From the cell containing the given text, extract its center point as [x, y] coordinate. 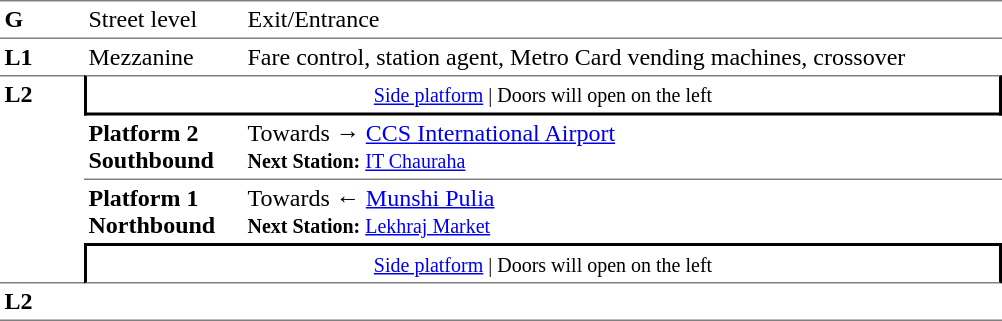
L1 [42, 57]
Towards ← Munshi PuliaNext Station: Lekhraj Market [622, 212]
Platform 2Southbound [164, 148]
Fare control, station agent, Metro Card vending machines, crossover [622, 57]
Mezzanine [164, 57]
Platform 1Northbound [164, 212]
Exit/Entrance [622, 20]
Street level [164, 20]
G [42, 20]
Towards → CCS International AirportNext Station: IT Chauraha [622, 148]
L2 [42, 179]
